Determine the [x, y] coordinate at the center of the cell enclosing the given text.  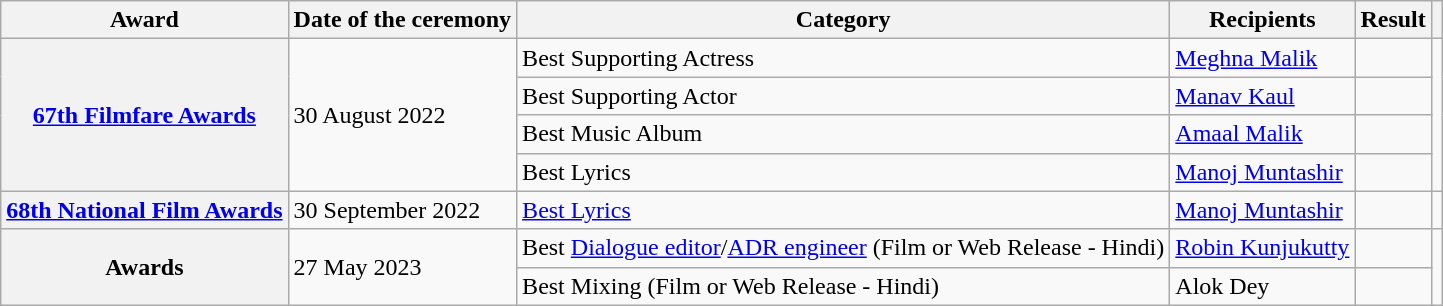
27 May 2023 [402, 267]
Recipients [1262, 20]
Awards [144, 267]
Manav Kaul [1262, 96]
Award [144, 20]
Best Supporting Actress [844, 58]
Robin Kunjukutty [1262, 248]
Alok Dey [1262, 286]
30 August 2022 [402, 115]
Result [1393, 20]
30 September 2022 [402, 210]
Category [844, 20]
Best Dialogue editor/ADR engineer (Film or Web Release - Hindi) [844, 248]
67th Filmfare Awards [144, 115]
Best Supporting Actor [844, 96]
Best Mixing (Film or Web Release - Hindi) [844, 286]
68th National Film Awards [144, 210]
Amaal Malik [1262, 134]
Meghna Malik [1262, 58]
Date of the ceremony [402, 20]
Best Music Album [844, 134]
